Find where the given text appears and provide that cell's center as [X, Y] coordinate. 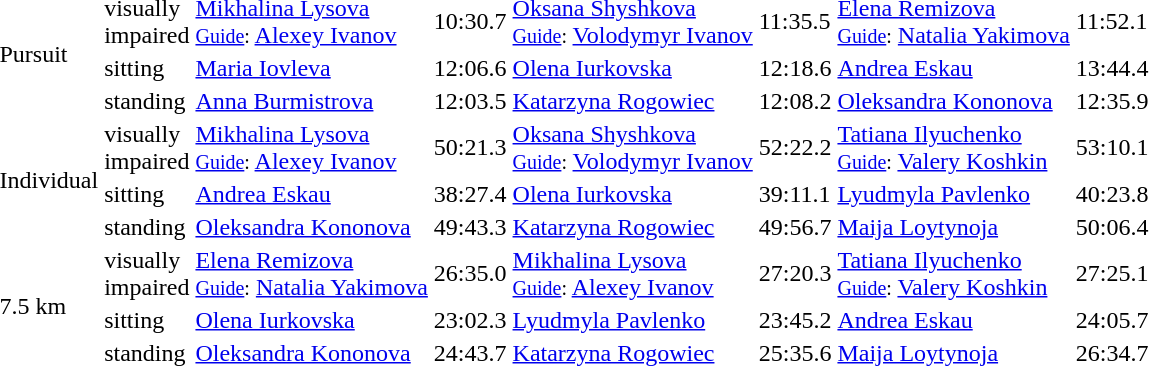
Anna Burmistrova [312, 101]
38:27.4 [470, 194]
52:22.2 [795, 148]
50:21.3 [470, 148]
12:06.6 [470, 68]
23:02.3 [470, 320]
49:56.7 [795, 227]
12:18.6 [795, 68]
49:43.3 [470, 227]
Oksana ShyshkovaGuide: Volodymyr Ivanov [632, 148]
39:11.1 [795, 194]
27:20.3 [795, 274]
Elena RemizovaGuide: Natalia Yakimova [312, 274]
12:08.2 [795, 101]
12:03.5 [470, 101]
Maija Loytynoja [954, 227]
26:35.0 [470, 274]
23:45.2 [795, 320]
Maria Iovleva [312, 68]
